Determine the [x, y] coordinate at the center of the cell enclosing the given text.  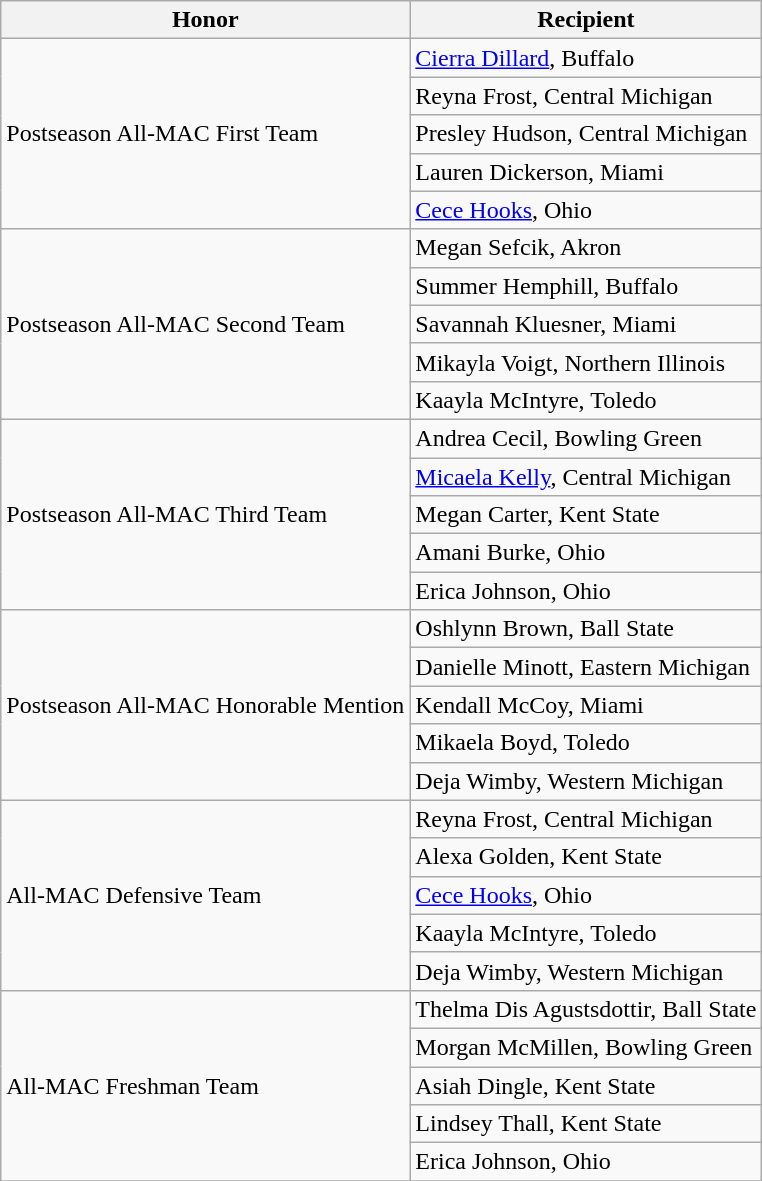
Presley Hudson, Central Michigan [586, 134]
Lindsey Thall, Kent State [586, 1124]
Asiah Dingle, Kent State [586, 1085]
Summer Hemphill, Buffalo [586, 286]
Kendall McCoy, Miami [586, 705]
Savannah Kluesner, Miami [586, 324]
Mikaela Boyd, Toledo [586, 743]
Megan Sefcik, Akron [586, 248]
Honor [206, 20]
Mikayla Voigt, Northern Illinois [586, 362]
Alexa Golden, Kent State [586, 857]
Micaela Kelly, Central Michigan [586, 477]
All-MAC Freshman Team [206, 1085]
Morgan McMillen, Bowling Green [586, 1047]
Amani Burke, Ohio [586, 553]
All-MAC Defensive Team [206, 895]
Postseason All-MAC Second Team [206, 324]
Thelma Dis Agustsdottir, Ball State [586, 1009]
Megan Carter, Kent State [586, 515]
Lauren Dickerson, Miami [586, 172]
Andrea Cecil, Bowling Green [586, 438]
Oshlynn Brown, Ball State [586, 629]
Postseason All-MAC First Team [206, 134]
Postseason All-MAC Third Team [206, 514]
Postseason All-MAC Honorable Mention [206, 705]
Danielle Minott, Eastern Michigan [586, 667]
Cierra Dillard, Buffalo [586, 58]
Recipient [586, 20]
